Determine the (x, y) coordinate at the center of the cell enclosing the given text.  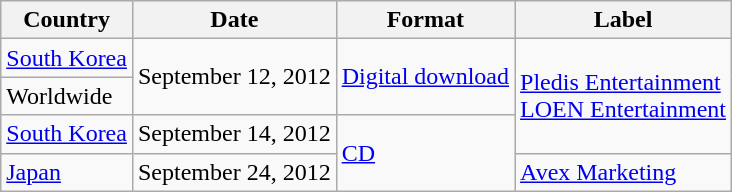
September 12, 2012 (234, 77)
Country (67, 20)
Japan (67, 172)
Label (624, 20)
Date (234, 20)
CD (425, 153)
September 14, 2012 (234, 134)
Avex Marketing (624, 172)
September 24, 2012 (234, 172)
Pledis EntertainmentLOEN Entertainment (624, 96)
Digital download (425, 77)
Worldwide (67, 96)
Format (425, 20)
